Provide the [x, y] coordinate of the cell's center where the given text is located.  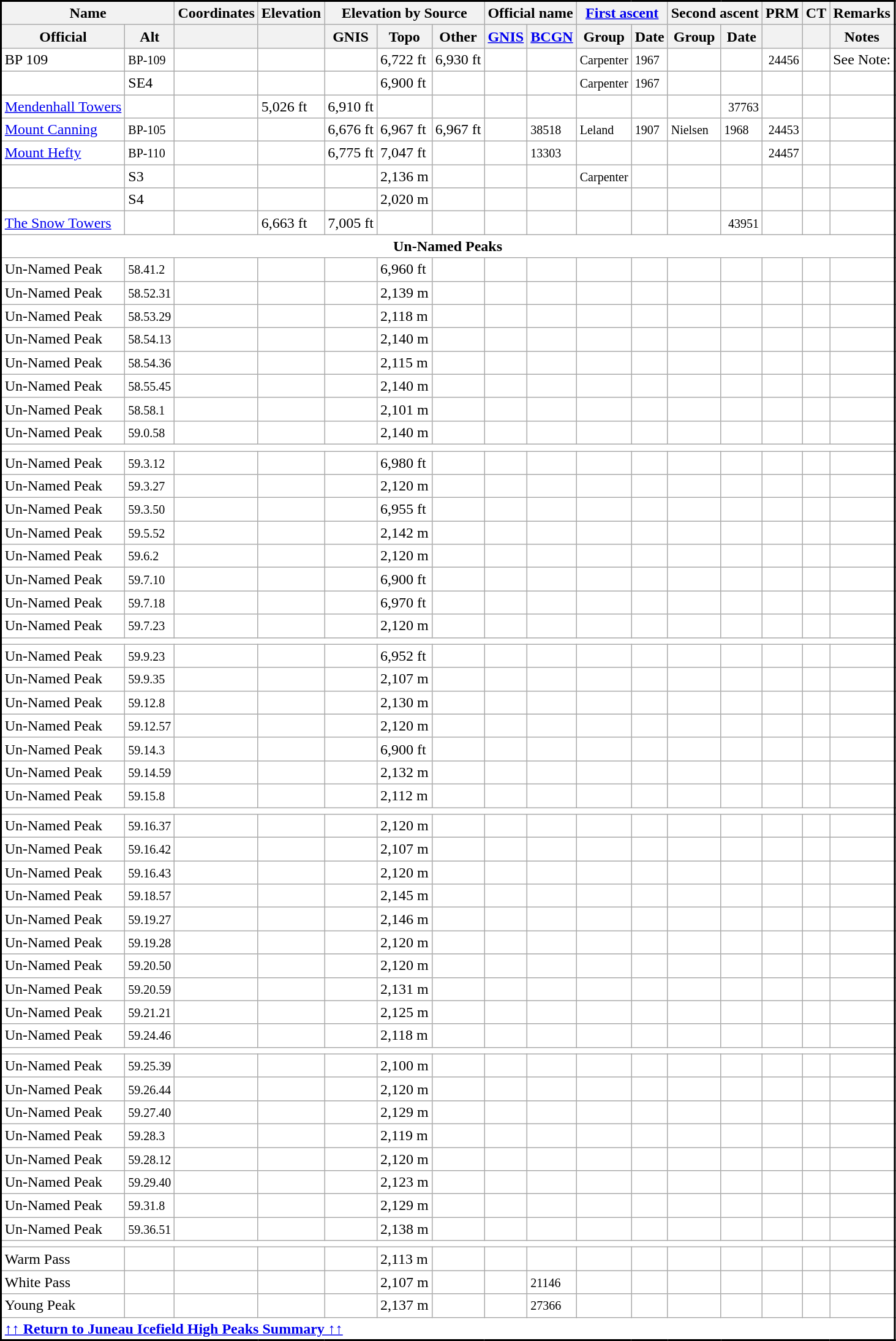
59.9.23 [149, 656]
7,047 ft [404, 153]
BP-105 [149, 130]
6,722 ft [404, 59]
6,910 ft [351, 106]
59.12.8 [149, 702]
6,970 ft [404, 603]
59.16.43 [149, 873]
43951 [742, 223]
59.18.57 [149, 896]
13303 [552, 153]
59.20.50 [149, 966]
38518 [552, 130]
59.5.52 [149, 533]
59.16.37 [149, 826]
59.7.18 [149, 603]
2,138 m [404, 1229]
2,130 m [404, 702]
Elevation by Source [404, 13]
S3 [149, 176]
59.7.23 [149, 626]
59.9.35 [149, 679]
6,663 ft [291, 223]
59.28.12 [149, 1159]
59.15.8 [149, 795]
Remarks [862, 13]
2,137 m [404, 1305]
2,112 m [404, 795]
6,775 ft [351, 153]
PRM [783, 13]
2,115 m [404, 362]
2,125 m [404, 1012]
2,100 m [404, 1065]
59.19.28 [149, 942]
Notes [862, 36]
2,142 m [404, 533]
See Note: [862, 59]
2,139 m [404, 293]
Nielsen [695, 130]
37763 [742, 106]
2,131 m [404, 989]
6,952 ft [404, 656]
2,132 m [404, 772]
59.26.44 [149, 1089]
Un-Named Peaks [448, 246]
59.6.2 [149, 556]
59.31.8 [149, 1206]
Mount Canning [63, 130]
Warm Pass [63, 1259]
1968 [742, 130]
59.19.27 [149, 919]
CT [816, 13]
Young Peak [63, 1305]
24457 [783, 153]
Second ascent [715, 13]
27366 [552, 1305]
58.54.13 [149, 339]
Elevation [291, 13]
59.14.59 [149, 772]
Topo [404, 36]
6,955 ft [404, 509]
59.36.51 [149, 1229]
5,026 ft [291, 106]
BCGN [552, 36]
6,960 ft [404, 269]
BP 109 [63, 59]
59.20.59 [149, 989]
59.29.40 [149, 1182]
59.7.10 [149, 579]
↑↑ Return to Juneau Icefield High Peaks Summary ↑↑ [448, 1329]
58.41.2 [149, 269]
58.53.29 [149, 316]
6,676 ft [351, 130]
59.21.21 [149, 1012]
White Pass [63, 1282]
Name [88, 13]
59.24.46 [149, 1035]
24456 [783, 59]
Official [63, 36]
58.55.45 [149, 386]
2,020 m [404, 200]
2,101 m [404, 409]
2,123 m [404, 1182]
59.28.3 [149, 1135]
24453 [783, 130]
SE4 [149, 83]
2,136 m [404, 176]
Mount Hefty [63, 153]
1907 [649, 130]
59.3.12 [149, 462]
S4 [149, 200]
Mendenhall Towers [63, 106]
59.16.42 [149, 849]
6,980 ft [404, 462]
2,145 m [404, 896]
21146 [552, 1282]
BP-110 [149, 153]
59.3.27 [149, 486]
59.27.40 [149, 1112]
Leland [604, 130]
59.0.58 [149, 432]
59.25.39 [149, 1065]
First ascent [622, 13]
Alt [149, 36]
2,119 m [404, 1135]
2,113 m [404, 1259]
The Snow Towers [63, 223]
58.58.1 [149, 409]
7,005 ft [351, 223]
59.3.50 [149, 509]
BP-109 [149, 59]
Coordinates [216, 13]
6,930 ft [458, 59]
Official name [530, 13]
58.54.36 [149, 362]
2,146 m [404, 919]
58.52.31 [149, 293]
59.12.57 [149, 726]
Other [458, 36]
59.14.3 [149, 749]
